From the cell containing the given text, extract its center point as [x, y] coordinate. 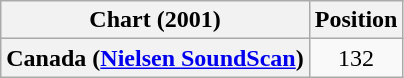
Chart (2001) [155, 20]
Position [356, 20]
132 [356, 58]
Canada (Nielsen SoundScan) [155, 58]
